Detect which cell encompasses the target text, then output its [X, Y] center coordinate. 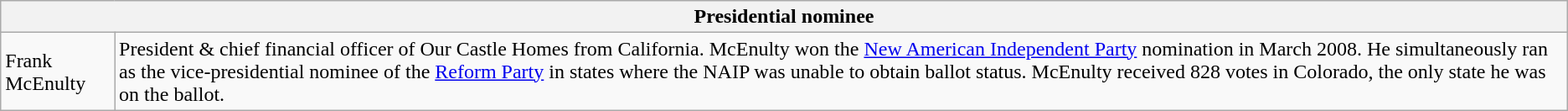
Presidential nominee [784, 17]
Frank McEnulty [58, 71]
